Locate the cell with the specified text and output its [X, Y] center coordinate. 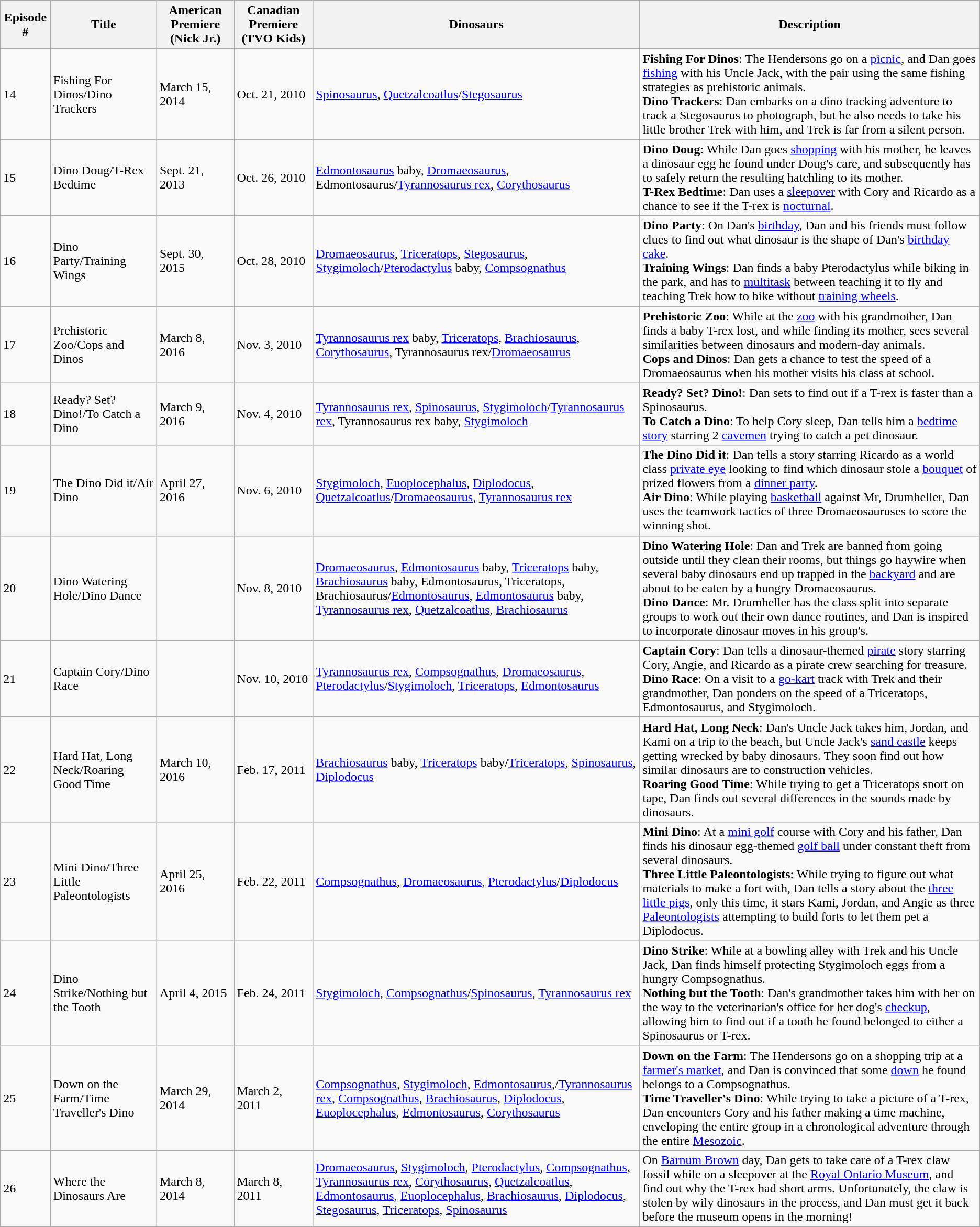
Prehistoric Zoo/Cops and Dinos [104, 345]
Sept. 21, 2013 [195, 178]
21 [26, 679]
15 [26, 178]
Mini Dino/Three Little Paleontologists [104, 881]
Oct. 26, 2010 [273, 178]
Nov. 8, 2010 [273, 588]
20 [26, 588]
Down on the Farm/Time Traveller's Dino [104, 1098]
19 [26, 490]
Where the Dinosaurs Are [104, 1189]
Dinosaurs [476, 25]
Sept. 30, 2015 [195, 261]
16 [26, 261]
Compsognathus, Stygimoloch, Edmontosaurus,/Tyrannosaurus rex, Compsognathus, Brachiosaurus, Diplodocus, Euoplocephalus, Edmontosaurus, Corythosaurus [476, 1098]
March 8, 2016 [195, 345]
Feb. 17, 2011 [273, 769]
Ready? Set? Dino!/To Catch a Dino [104, 414]
Hard Hat, Long Neck/Roaring Good Time [104, 769]
Spinosaurus, Quetzalcoatlus/Stegosaurus [476, 94]
March 15, 2014 [195, 94]
Stygimoloch, Compsognathus/Spinosaurus, Tyrannosaurus rex [476, 993]
Tyrannosaurus rex, Spinosaurus, Stygimoloch/Tyrannosaurus rex, Tyrannosaurus rex baby, Stygimoloch [476, 414]
Tyrannosaurus rex baby, Triceratops, Brachiosaurus, Corythosaurus, Tyrannosaurus rex/Dromaeosaurus [476, 345]
Canadian Premiere (TVO Kids) [273, 25]
Tyrannosaurus rex, Compsognathus, Dromaeosaurus, Pterodactylus/Stygimoloch, Triceratops, Edmontosaurus [476, 679]
Dino Watering Hole/Dino Dance [104, 588]
Feb. 24, 2011 [273, 993]
March 29, 2014 [195, 1098]
24 [26, 993]
Dino Strike/Nothing but the Tooth [104, 993]
American Premiere (Nick Jr.) [195, 25]
14 [26, 94]
Title [104, 25]
26 [26, 1189]
The Dino Did it/Air Dino [104, 490]
April 4, 2015 [195, 993]
Feb. 22, 2011 [273, 881]
March 8, 2011 [273, 1189]
Compsognathus, Dromaeosaurus, Pterodactylus/Diplodocus [476, 881]
Brachiosaurus baby, Triceratops baby/Triceratops, Spinosaurus, Diplodocus [476, 769]
Nov. 10, 2010 [273, 679]
April 25, 2016 [195, 881]
Nov. 3, 2010 [273, 345]
Nov. 6, 2010 [273, 490]
March 2, 2011 [273, 1098]
18 [26, 414]
22 [26, 769]
Oct. 28, 2010 [273, 261]
Fishing For Dinos/Dino Trackers [104, 94]
Dino Doug/T-Rex Bedtime [104, 178]
Episode # [26, 25]
Dino Party/Training Wings [104, 261]
25 [26, 1098]
Edmontosaurus baby, Dromaeosaurus, Edmontosaurus/Tyrannosaurus rex, Corythosaurus [476, 178]
April 27, 2016 [195, 490]
17 [26, 345]
March 10, 2016 [195, 769]
March 9, 2016 [195, 414]
Captain Cory/Dino Race [104, 679]
Nov. 4, 2010 [273, 414]
23 [26, 881]
Oct. 21, 2010 [273, 94]
Stygimoloch, Euoplocephalus, Diplodocus, Quetzalcoatlus/Dromaeosaurus, Tyrannosaurus rex [476, 490]
March 8, 2014 [195, 1189]
Dromaeosaurus, Triceratops, Stegosaurus, Stygimoloch/Pterodactylus baby, Compsognathus [476, 261]
Description [809, 25]
